Detect which cell encompasses the target text, then output its [X, Y] center coordinate. 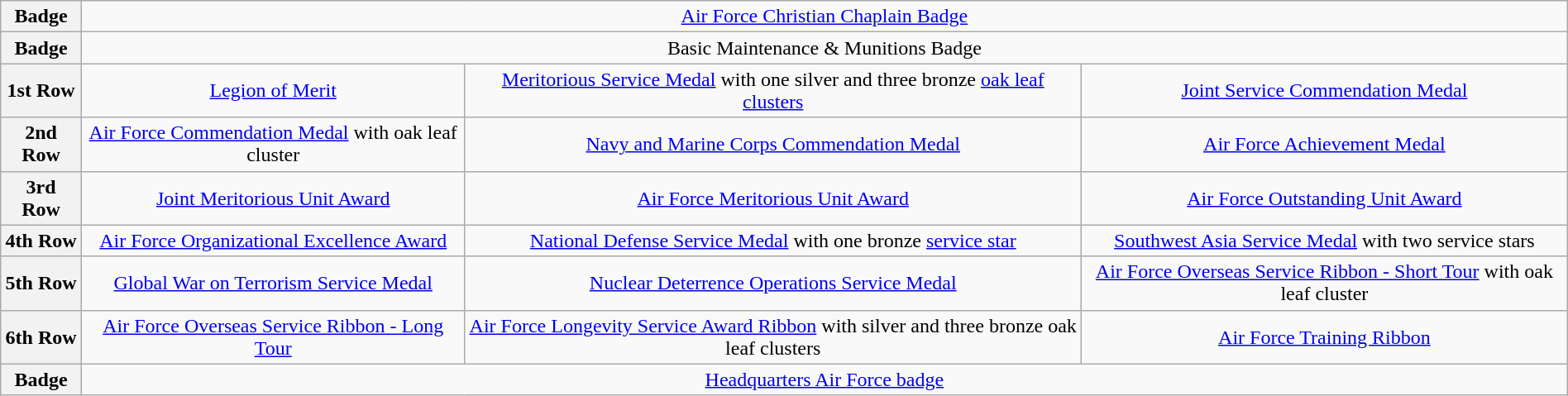
Global War on Terrorism Service Medal [273, 283]
Nuclear Deterrence Operations Service Medal [773, 283]
Legion of Merit [273, 91]
Meritorious Service Medal with one silver and three bronze oak leaf clusters [773, 91]
4th Row [41, 241]
Headquarters Air Force badge [824, 379]
Air Force Longevity Service Award Ribbon with silver and three bronze oak leaf clusters [773, 337]
1st Row [41, 91]
6th Row [41, 337]
2nd Row [41, 144]
Air Force Outstanding Unit Award [1325, 198]
Navy and Marine Corps Commendation Medal [773, 144]
Joint Meritorious Unit Award [273, 198]
Air Force Overseas Service Ribbon - Short Tour with oak leaf cluster [1325, 283]
Air Force Commendation Medal with oak leaf cluster [273, 144]
5th Row [41, 283]
Air Force Organizational Excellence Award [273, 241]
Southwest Asia Service Medal with two service stars [1325, 241]
National Defense Service Medal with one bronze service star [773, 241]
Air Force Overseas Service Ribbon - Long Tour [273, 337]
Basic Maintenance & Munitions Badge [824, 48]
Air Force Achievement Medal [1325, 144]
3rd Row [41, 198]
Air Force Training Ribbon [1325, 337]
Air Force Christian Chaplain Badge [824, 17]
Joint Service Commendation Medal [1325, 91]
Air Force Meritorious Unit Award [773, 198]
